Provide the [x, y] coordinate of the cell's center where the given text is located.  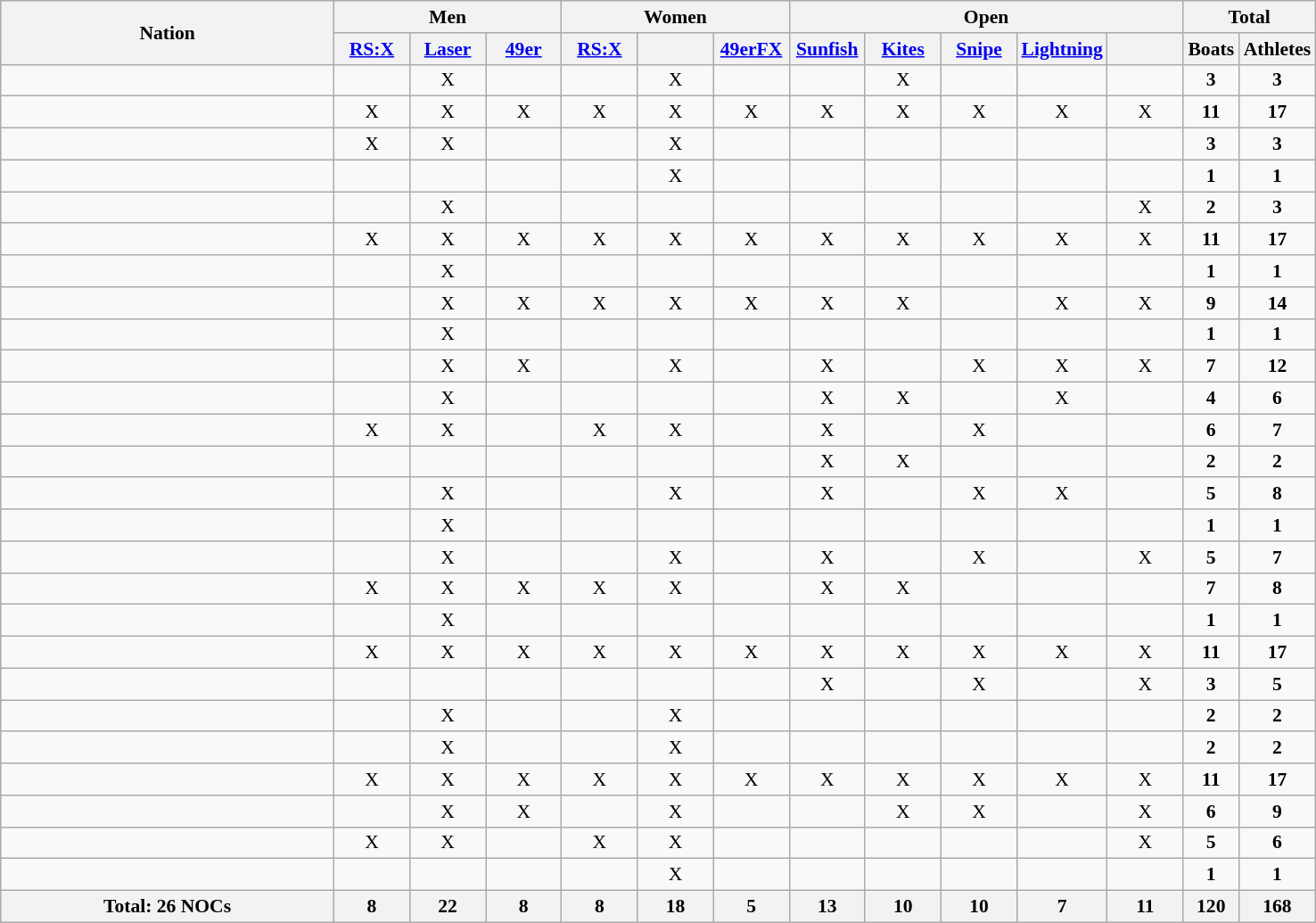
168 [1278, 907]
Total: 26 NOCs [168, 907]
Men [448, 17]
Sunfish [827, 49]
Total [1249, 17]
Laser [448, 49]
13 [827, 907]
12 [1278, 367]
Nation [168, 32]
Athletes [1278, 49]
Lightning [1063, 49]
49erFX [751, 49]
49er [524, 49]
Kites [902, 49]
14 [1278, 303]
Open [986, 17]
Women [676, 17]
Snipe [979, 49]
4 [1211, 399]
18 [676, 907]
Boats [1211, 49]
120 [1211, 907]
22 [448, 907]
